From the cell containing the given text, extract its center point as [X, Y] coordinate. 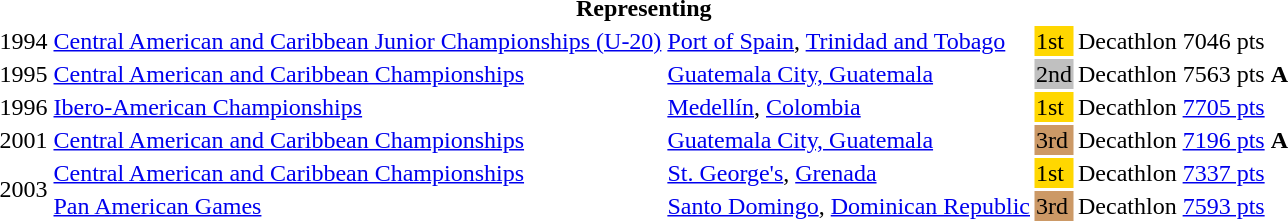
2nd [1054, 74]
Ibero-American Championships [358, 107]
Pan American Games [358, 206]
St. George's, Grenada [849, 173]
Central American and Caribbean Junior Championships (U-20) [358, 41]
Medellín, Colombia [849, 107]
Port of Spain, Trinidad and Tobago [849, 41]
Santo Domingo, Dominican Republic [849, 206]
